For the text-containing cell, return its midpoint in (X, Y) coordinate format. 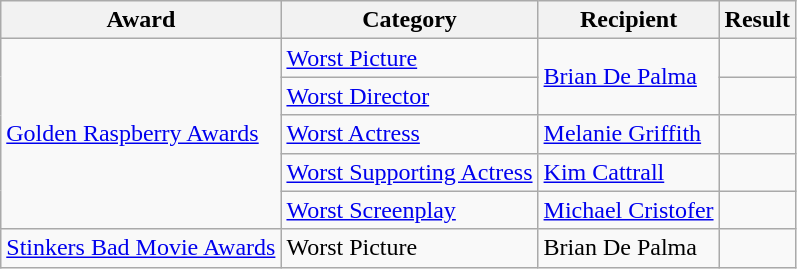
Worst Supporting Actress (410, 172)
Michael Cristofer (628, 210)
Melanie Griffith (628, 134)
Award (141, 20)
Stinkers Bad Movie Awards (141, 248)
Kim Cattrall (628, 172)
Recipient (628, 20)
Category (410, 20)
Worst Actress (410, 134)
Worst Screenplay (410, 210)
Result (757, 20)
Golden Raspberry Awards (141, 134)
Worst Director (410, 96)
